Determine the [x, y] coordinate at the center of the cell enclosing the given text.  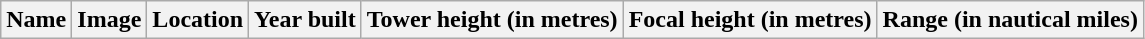
Image [110, 20]
Year built [306, 20]
Focal height (in metres) [750, 20]
Name [36, 20]
Tower height (in metres) [492, 20]
Range (in nautical miles) [1010, 20]
Location [198, 20]
